Scan for the cell matching the given text and deliver its (x, y) coordinate at center. 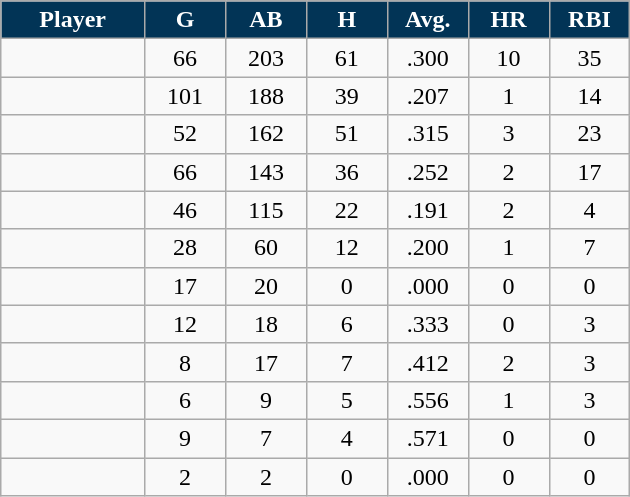
Avg. (428, 20)
51 (346, 134)
5 (346, 400)
46 (186, 210)
.252 (428, 172)
10 (508, 58)
.412 (428, 362)
HR (508, 20)
H (346, 20)
20 (266, 286)
35 (590, 58)
18 (266, 324)
G (186, 20)
101 (186, 96)
143 (266, 172)
115 (266, 210)
.207 (428, 96)
Player (73, 20)
188 (266, 96)
.571 (428, 438)
14 (590, 96)
.191 (428, 210)
60 (266, 248)
.200 (428, 248)
203 (266, 58)
52 (186, 134)
39 (346, 96)
.315 (428, 134)
28 (186, 248)
36 (346, 172)
8 (186, 362)
.333 (428, 324)
.300 (428, 58)
.556 (428, 400)
61 (346, 58)
22 (346, 210)
23 (590, 134)
162 (266, 134)
RBI (590, 20)
AB (266, 20)
